Return [X, Y] of the center of cell containing provided text 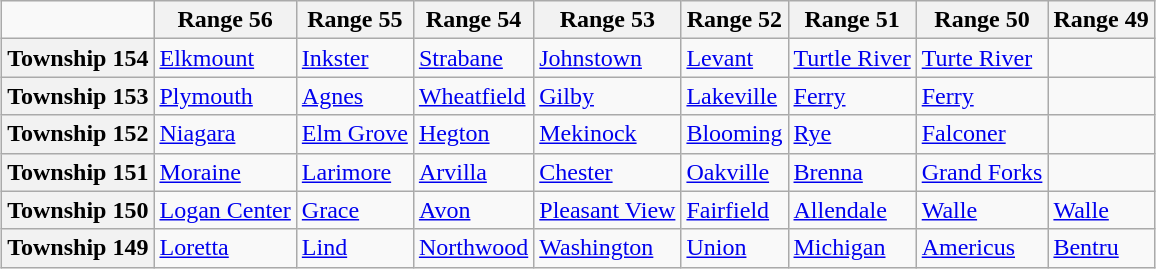
Logan Center [225, 210]
Agnes [354, 96]
Avon [473, 210]
Loretta [225, 248]
Mekinock [608, 134]
Turte River [982, 58]
Brenna [852, 172]
Township 150 [78, 210]
Township 149 [78, 248]
Arvilla [473, 172]
Oakville [734, 172]
Turtle River [852, 58]
Township 152 [78, 134]
Elm Grove [354, 134]
Range 52 [734, 20]
Township 154 [78, 58]
Wheatfield [473, 96]
Northwood [473, 248]
Range 50 [982, 20]
Washington [608, 248]
Lind [354, 248]
Grace [354, 210]
Levant [734, 58]
Pleasant View [608, 210]
Niagara [225, 134]
Grand Forks [982, 172]
Inkster [354, 58]
Range 54 [473, 20]
Falconer [982, 134]
Allendale [852, 210]
Range 53 [608, 20]
Elkmount [225, 58]
Strabane [473, 58]
Rye [852, 134]
Hegton [473, 134]
Bentru [1101, 248]
Range 51 [852, 20]
Union [734, 248]
Larimore [354, 172]
Range 56 [225, 20]
Fairfield [734, 210]
Township 153 [78, 96]
Blooming [734, 134]
Lakeville [734, 96]
Chester [608, 172]
Township 151 [78, 172]
Range 49 [1101, 20]
Moraine [225, 172]
Americus [982, 248]
Johnstown [608, 58]
Plymouth [225, 96]
Gilby [608, 96]
Michigan [852, 248]
Range 55 [354, 20]
